Detect which cell encompasses the target text, then output its (x, y) center coordinate. 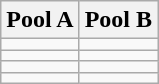
Pool A (40, 20)
Pool B (118, 20)
